Scan for the cell matching the given text and deliver its (X, Y) coordinate at center. 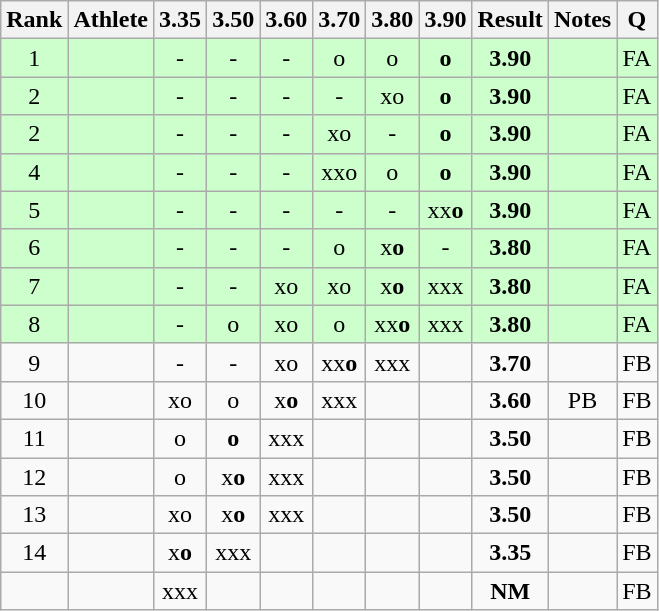
Q (637, 20)
Result (510, 20)
NM (510, 591)
6 (34, 248)
9 (34, 362)
13 (34, 515)
Rank (34, 20)
10 (34, 400)
8 (34, 324)
1 (34, 58)
Notes (582, 20)
5 (34, 210)
4 (34, 172)
12 (34, 477)
7 (34, 286)
11 (34, 438)
14 (34, 553)
Athlete (111, 20)
PB (582, 400)
